Output the (X, Y) coordinate of the center of the cell containing the given text.  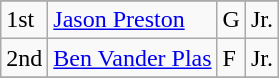
Jason Preston (132, 20)
Ben Vander Plas (132, 58)
1st (24, 20)
F (231, 58)
2nd (24, 58)
G (231, 20)
